Identify which cell holds the provided text, then report its (X, Y) central coordinate. 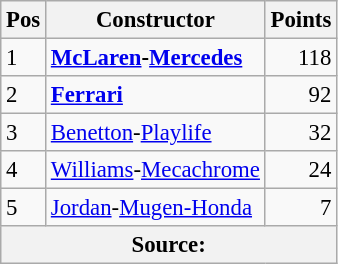
Benetton-Playlife (156, 133)
118 (300, 58)
1 (24, 58)
Ferrari (156, 95)
92 (300, 95)
Williams-Mecachrome (156, 170)
Jordan-Mugen-Honda (156, 208)
5 (24, 208)
3 (24, 133)
7 (300, 208)
32 (300, 133)
Source: (169, 245)
24 (300, 170)
4 (24, 170)
Constructor (156, 20)
Points (300, 20)
Pos (24, 20)
McLaren-Mercedes (156, 58)
2 (24, 95)
